Search for the cell housing the specified text and yield its [X, Y] center coordinate. 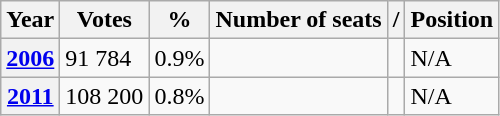
Number of seats [298, 20]
0.9% [180, 58]
/ [396, 20]
Votes [104, 20]
Year [30, 20]
2006 [30, 58]
108 200 [104, 96]
% [180, 20]
0.8% [180, 96]
Position [452, 20]
91 784 [104, 58]
2011 [30, 96]
